Detect which cell encompasses the target text, then output its [X, Y] center coordinate. 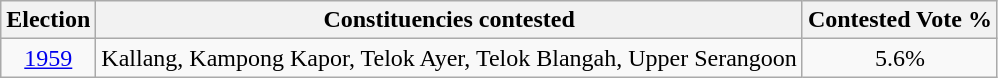
1959 [48, 58]
Constituencies contested [450, 20]
Kallang, Kampong Kapor, Telok Ayer, Telok Blangah, Upper Serangoon [450, 58]
Contested Vote % [900, 20]
Election [48, 20]
5.6% [900, 58]
